Locate the cell with the specified text and output its [X, Y] center coordinate. 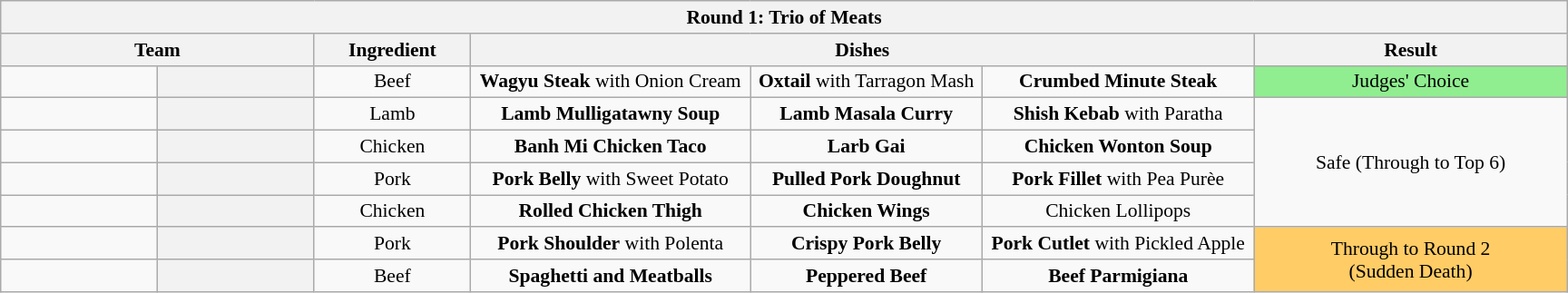
Larb Gai [867, 147]
Team [158, 50]
Pulled Pork Doughnut [867, 179]
Dishes [862, 50]
Rolled Chicken Thigh [611, 211]
Chicken Wonton Soup [1118, 147]
Lamb Mulligatawny Soup [611, 114]
Beef Parmigiana [1118, 276]
Peppered Beef [867, 276]
Round 1: Trio of Meats [784, 17]
Pork Shoulder with Polenta [611, 244]
Oxtail with Tarragon Mash [867, 82]
Wagyu Steak with Onion Cream [611, 82]
Lamb Masala Curry [867, 114]
Ingredient [392, 50]
Judges' Choice [1410, 82]
Safe (Through to Top 6) [1410, 162]
Crumbed Minute Steak [1118, 82]
Chicken Lollipops [1118, 211]
Banh Mi Chicken Taco [611, 147]
Chicken Wings [867, 211]
Pork Fillet with Pea Purèe [1118, 179]
Result [1410, 50]
Crispy Pork Belly [867, 244]
Shish Kebab with Paratha [1118, 114]
Lamb [392, 114]
Spaghetti and Meatballs [611, 276]
Through to Round 2(Sudden Death) [1410, 259]
Pork Belly with Sweet Potato [611, 179]
Pork Cutlet with Pickled Apple [1118, 244]
